From the cell containing the given text, extract its center point as [x, y] coordinate. 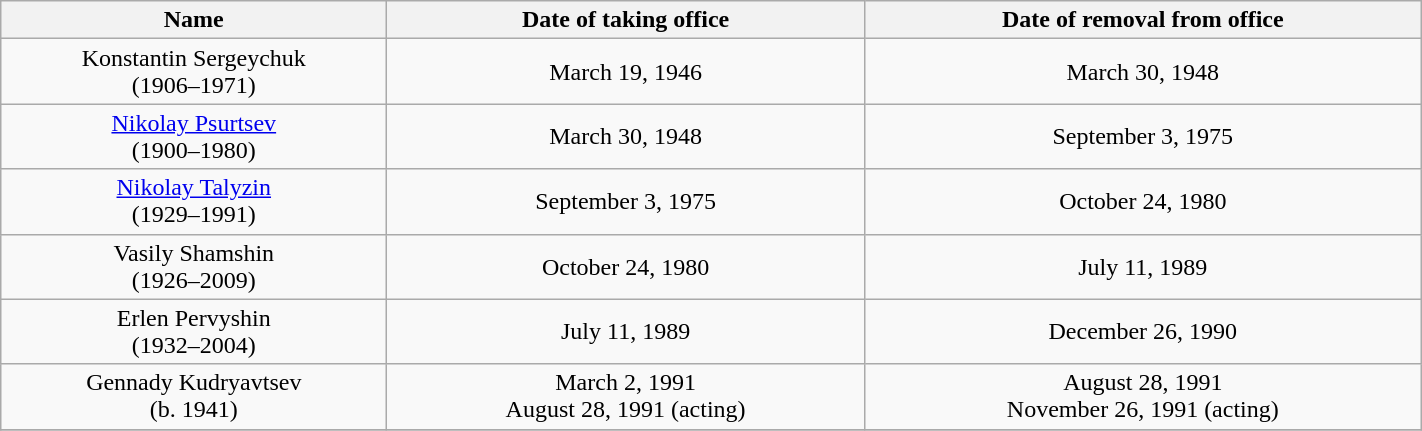
Date of taking office [626, 20]
Nikolay Psurtsev(1900–1980) [194, 136]
Vasily Shamshin(1926–2009) [194, 266]
Gennady Kudryavtsev(b. 1941) [194, 396]
December 26, 1990 [1142, 332]
Konstantin Sergeychuk(1906–1971) [194, 72]
Name [194, 20]
Nikolay Talyzin(1929–1991) [194, 202]
March 2, 1991August 28, 1991 (acting) [626, 396]
March 19, 1946 [626, 72]
August 28, 1991November 26, 1991 (acting) [1142, 396]
Date of removal from office [1142, 20]
Erlen Pervyshin(1932–2004) [194, 332]
